Output the (X, Y) coordinate of the center of the cell containing the given text.  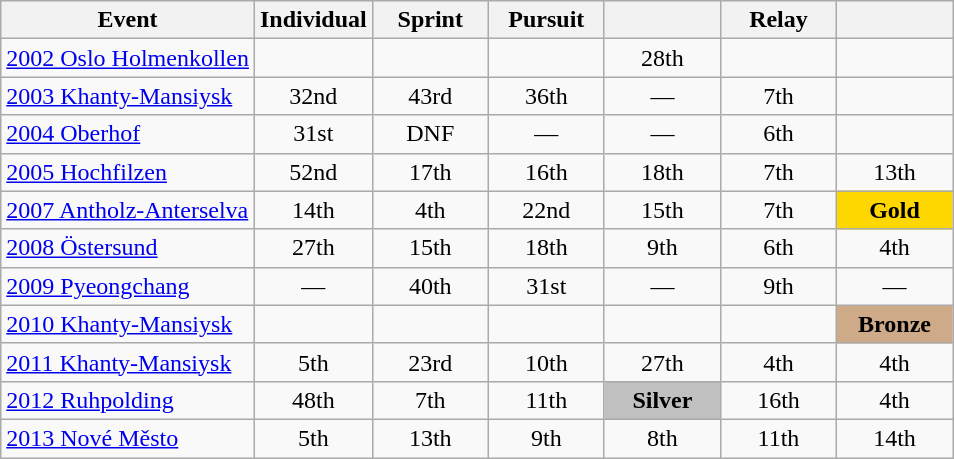
52nd (313, 172)
32nd (313, 96)
23rd (430, 362)
2013 Nové Město (128, 438)
2005 Hochfilzen (128, 172)
Silver (662, 400)
2004 Oberhof (128, 134)
Individual (313, 20)
48th (313, 400)
2008 Östersund (128, 248)
36th (546, 96)
2007 Antholz-Anterselva (128, 210)
10th (546, 362)
2012 Ruhpolding (128, 400)
Sprint (430, 20)
22nd (546, 210)
Gold (895, 210)
Relay (778, 20)
Event (128, 20)
40th (430, 286)
DNF (430, 134)
Pursuit (546, 20)
Bronze (895, 324)
28th (662, 58)
8th (662, 438)
2010 Khanty-Mansiysk (128, 324)
17th (430, 172)
2002 Oslo Holmenkollen (128, 58)
2009 Pyeongchang (128, 286)
2003 Khanty-Mansiysk (128, 96)
2011 Khanty-Mansiysk (128, 362)
43rd (430, 96)
